Extract the [x, y] coordinate from the center of the cell holding the provided text.  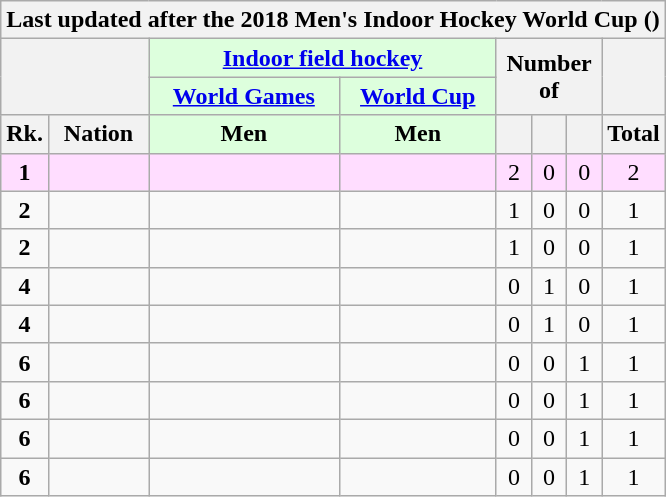
Total [634, 134]
Last updated after the 2018 Men's Indoor Hockey World Cup () [333, 20]
World Cup [418, 96]
Number of [548, 77]
World Games [244, 96]
Rk. [25, 134]
Indoor field hockey [323, 58]
Nation [98, 134]
